Detect which cell encompasses the target text, then output its [x, y] center coordinate. 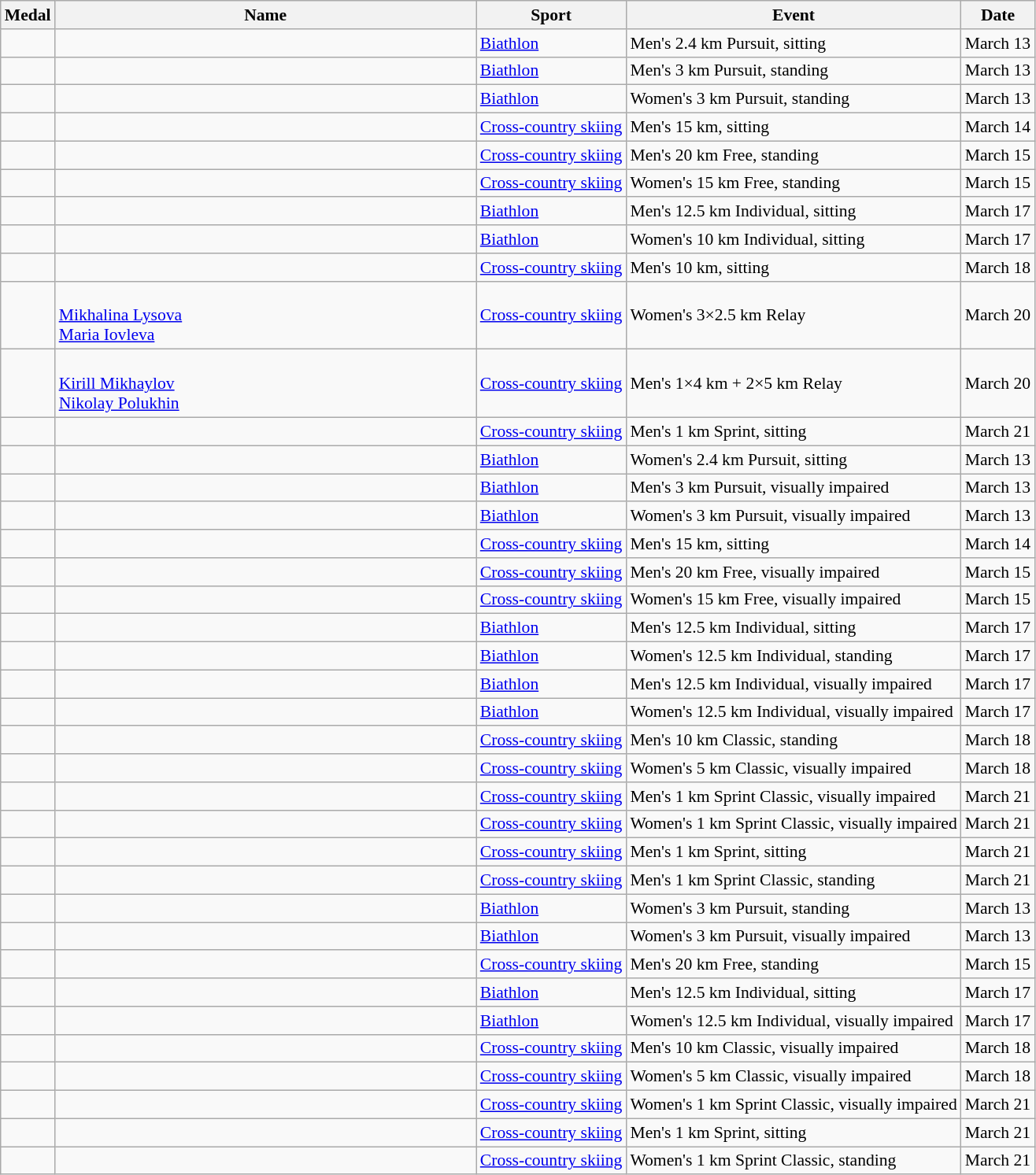
Men's 1 km Sprint Classic, standing [794, 881]
Men's 3 km Pursuit, standing [794, 71]
Women's 1 km Sprint Classic, standing [794, 1161]
Men's 2.4 km Pursuit, sitting [794, 43]
Men's 10 km Classic, visually impaired [794, 1048]
Men's 10 km Classic, standing [794, 741]
Men's 10 km, sitting [794, 268]
Kirill MikhaylovNikolay Polukhin [266, 384]
Women's 3×2.5 km Relay [794, 315]
Men's 1 km Sprint Classic, visually impaired [794, 796]
Event [794, 15]
Women's 10 km Individual, sitting [794, 239]
Men's 12.5 km Individual, visually impaired [794, 684]
Women's 15 km Free, visually impaired [794, 600]
Sport [551, 15]
Men's 3 km Pursuit, visually impaired [794, 488]
Women's 15 km Free, standing [794, 183]
Women's 2.4 km Pursuit, sitting [794, 460]
Name [266, 15]
Men's 1×4 km + 2×5 km Relay [794, 384]
Women's 12.5 km Individual, standing [794, 656]
Date [998, 15]
Men's 20 km Free, visually impaired [794, 572]
Medal [28, 15]
Mikhalina LysovaMaria Iovleva [266, 315]
